For the text-containing cell, return its midpoint in [x, y] coordinate format. 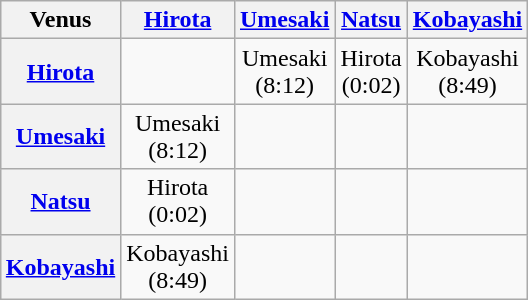
Venus [60, 20]
